Output the [X, Y] coordinate of the center of the cell containing the given text.  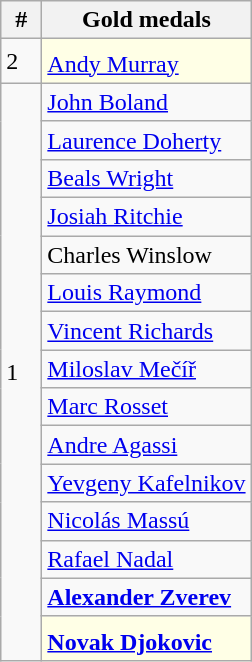
Andy Murray [146, 62]
1 [22, 372]
Rafael Nadal [146, 559]
Vincent Richards [146, 331]
# [22, 20]
Charles Winslow [146, 255]
Novak Djokovic [146, 638]
Gold medals [146, 20]
Nicolás Massú [146, 521]
Alexander Zverev [146, 597]
John Boland [146, 102]
Laurence Doherty [146, 140]
Miloslav Mečíř [146, 369]
2 [22, 62]
Marc Rosset [146, 407]
Andre Agassi [146, 445]
Beals Wright [146, 178]
Josiah Ritchie [146, 217]
Yevgeny Kafelnikov [146, 483]
Louis Raymond [146, 293]
